Scan for the cell matching the given text and deliver its (x, y) coordinate at center. 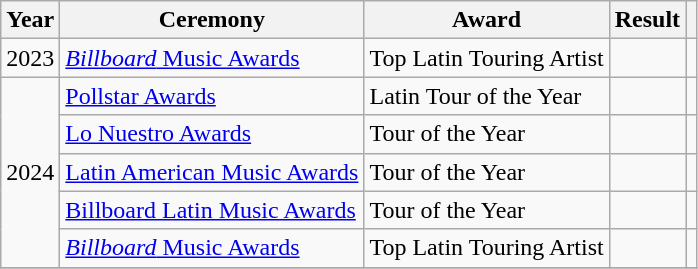
Year (30, 20)
Latin Tour of the Year (486, 96)
Result (647, 20)
Billboard Latin Music Awards (212, 210)
Lo Nuestro Awards (212, 134)
Ceremony (212, 20)
Award (486, 20)
Pollstar Awards (212, 96)
2023 (30, 58)
Latin American Music Awards (212, 172)
2024 (30, 172)
